Determine the (x, y) coordinate at the center of the cell enclosing the given text.  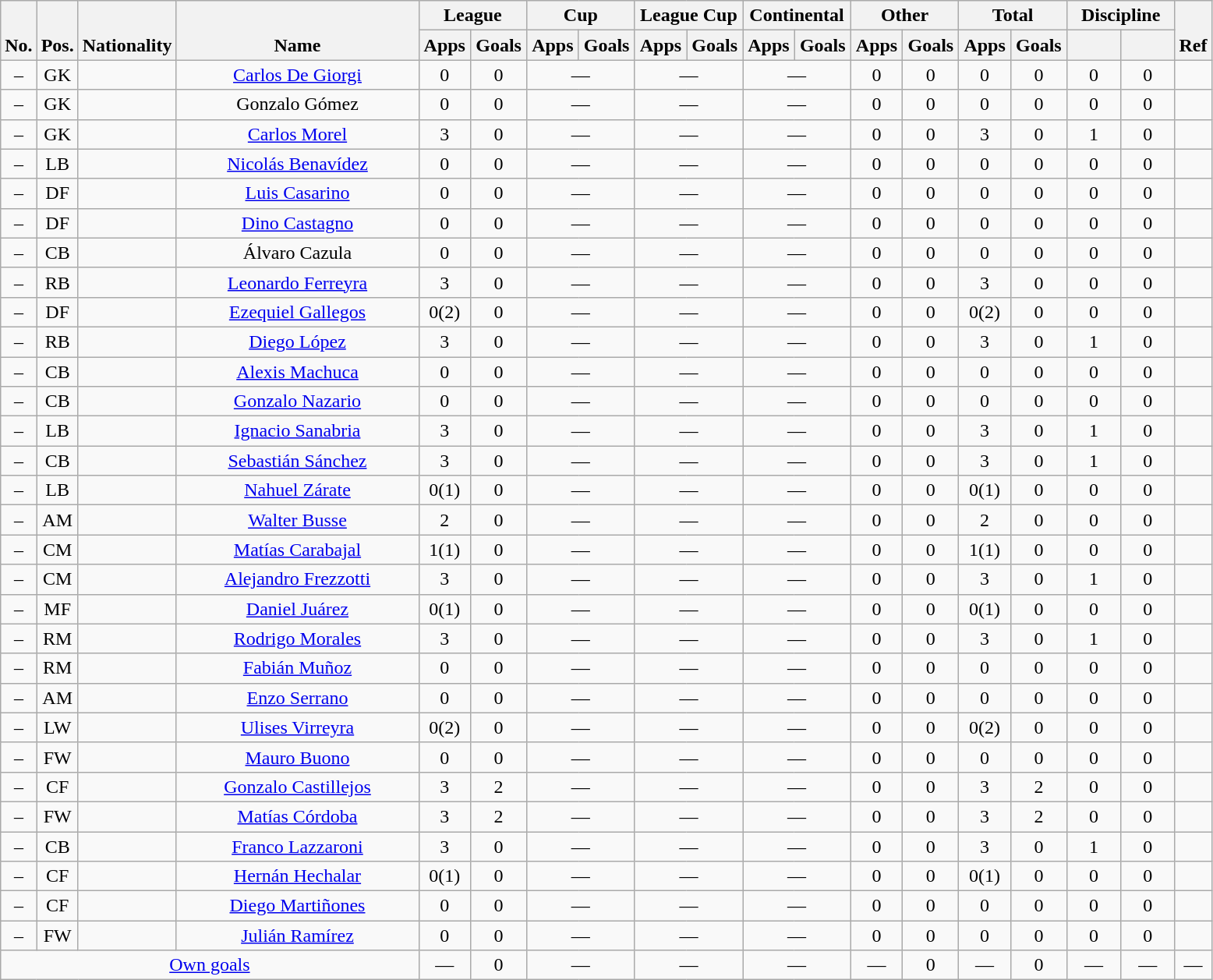
Matías Carabajal (298, 550)
Gonzalo Gómez (298, 104)
Julián Ramírez (298, 936)
Ref (1193, 30)
Other (904, 16)
Nicolás Benavídez (298, 164)
Gonzalo Nazario (298, 402)
Pos. (58, 30)
Carlos De Giorgi (298, 75)
Álvaro Cazula (298, 253)
Discipline (1121, 16)
Ulises Virreyra (298, 727)
Total (1013, 16)
No. (19, 30)
Diego Martiñones (298, 906)
Walter Busse (298, 520)
Ezequiel Gallegos (298, 312)
Alejandro Frezzotti (298, 579)
Cup (582, 16)
Alexis Machuca (298, 372)
Continental (797, 16)
Nahuel Zárate (298, 490)
Own goals (210, 965)
Matías Córdoba (298, 816)
Fabián Muñoz (298, 668)
MF (58, 609)
LW (58, 727)
Hernán Hechalar (298, 876)
Carlos Morel (298, 134)
League (472, 16)
Nationality (127, 30)
Franco Lazzaroni (298, 846)
Gonzalo Castillejos (298, 787)
Luis Casarino (298, 193)
League Cup (689, 16)
Sebastián Sánchez (298, 461)
Diego López (298, 341)
Daniel Juárez (298, 609)
Dino Castagno (298, 223)
Leonardo Ferreyra (298, 282)
Enzo Serrano (298, 698)
Rodrigo Morales (298, 639)
Ignacio Sanabria (298, 431)
Name (298, 30)
Mauro Buono (298, 757)
